Return [x, y] of the center of cell containing provided text 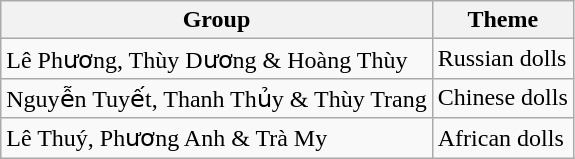
Lê Thuý, Phương Anh & Trà My [216, 138]
Theme [502, 20]
Russian dolls [502, 59]
Nguyễn Tuyết, Thanh Thủy & Thùy Trang [216, 98]
Group [216, 20]
Lê Phương, Thùy Dương & Hoàng Thùy [216, 59]
African dolls [502, 138]
Chinese dolls [502, 98]
